For the text-containing cell, return its midpoint in [x, y] coordinate format. 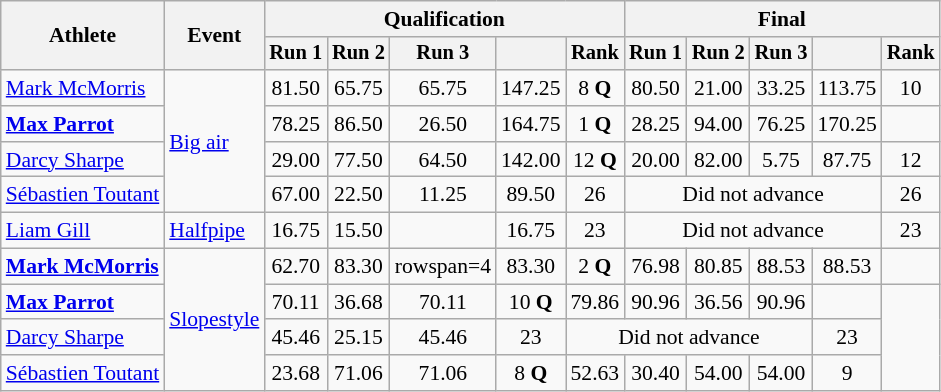
76.98 [656, 267]
12 [911, 160]
28.25 [656, 124]
30.40 [656, 373]
Big air [214, 141]
33.25 [782, 88]
23.68 [296, 373]
64.50 [443, 160]
164.75 [530, 124]
25.15 [358, 338]
Qualification [444, 19]
113.75 [846, 88]
89.50 [530, 195]
Slopestyle [214, 320]
21.00 [718, 88]
170.25 [846, 124]
62.70 [296, 267]
22.50 [358, 195]
2 Q [596, 267]
82.00 [718, 160]
Final [782, 19]
29.00 [296, 160]
20.00 [656, 160]
5.75 [782, 160]
80.85 [718, 267]
36.56 [718, 302]
76.25 [782, 124]
142.00 [530, 160]
80.50 [656, 88]
26.50 [443, 124]
9 [846, 373]
87.75 [846, 160]
52.63 [596, 373]
77.50 [358, 160]
10 [911, 88]
86.50 [358, 124]
94.00 [718, 124]
67.00 [296, 195]
Event [214, 36]
81.50 [296, 88]
36.68 [358, 302]
rowspan=4 [443, 267]
Halfpipe [214, 231]
11.25 [443, 195]
12 Q [596, 160]
10 Q [530, 302]
78.25 [296, 124]
15.50 [358, 231]
147.25 [530, 88]
79.86 [596, 302]
Liam Gill [83, 231]
Athlete [83, 36]
1 Q [596, 124]
